Provide the [x, y] coordinate of the cell's center where the given text is located.  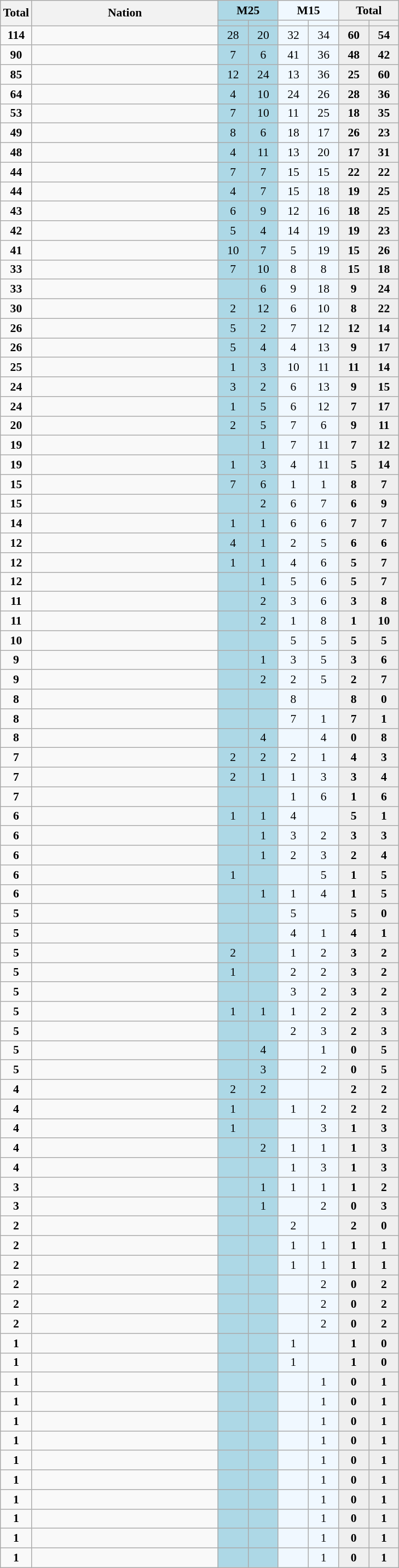
53 [16, 113]
85 [16, 75]
16 [324, 211]
M15 [308, 10]
43 [16, 211]
114 [16, 36]
32 [293, 36]
31 [384, 153]
90 [16, 55]
M25 [248, 10]
54 [384, 36]
Nation [125, 13]
34 [324, 36]
64 [16, 94]
30 [16, 309]
35 [384, 113]
49 [16, 133]
